From the cell containing the given text, extract its center point as [x, y] coordinate. 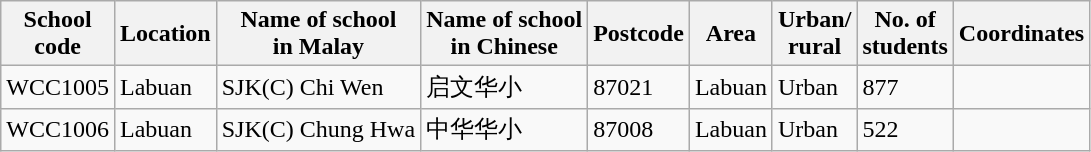
WCC1005 [58, 88]
Postcode [639, 34]
Area [730, 34]
中华华小 [504, 130]
522 [905, 130]
启文华小 [504, 88]
No. ofstudents [905, 34]
Coordinates [1021, 34]
WCC1006 [58, 130]
877 [905, 88]
SJK(C) Chung Hwa [318, 130]
SJK(C) Chi Wen [318, 88]
Name of schoolin Malay [318, 34]
87008 [639, 130]
Schoolcode [58, 34]
Location [165, 34]
87021 [639, 88]
Urban/rural [814, 34]
Name of schoolin Chinese [504, 34]
